Find where the given text appears and provide that cell's center as (X, Y) coordinate. 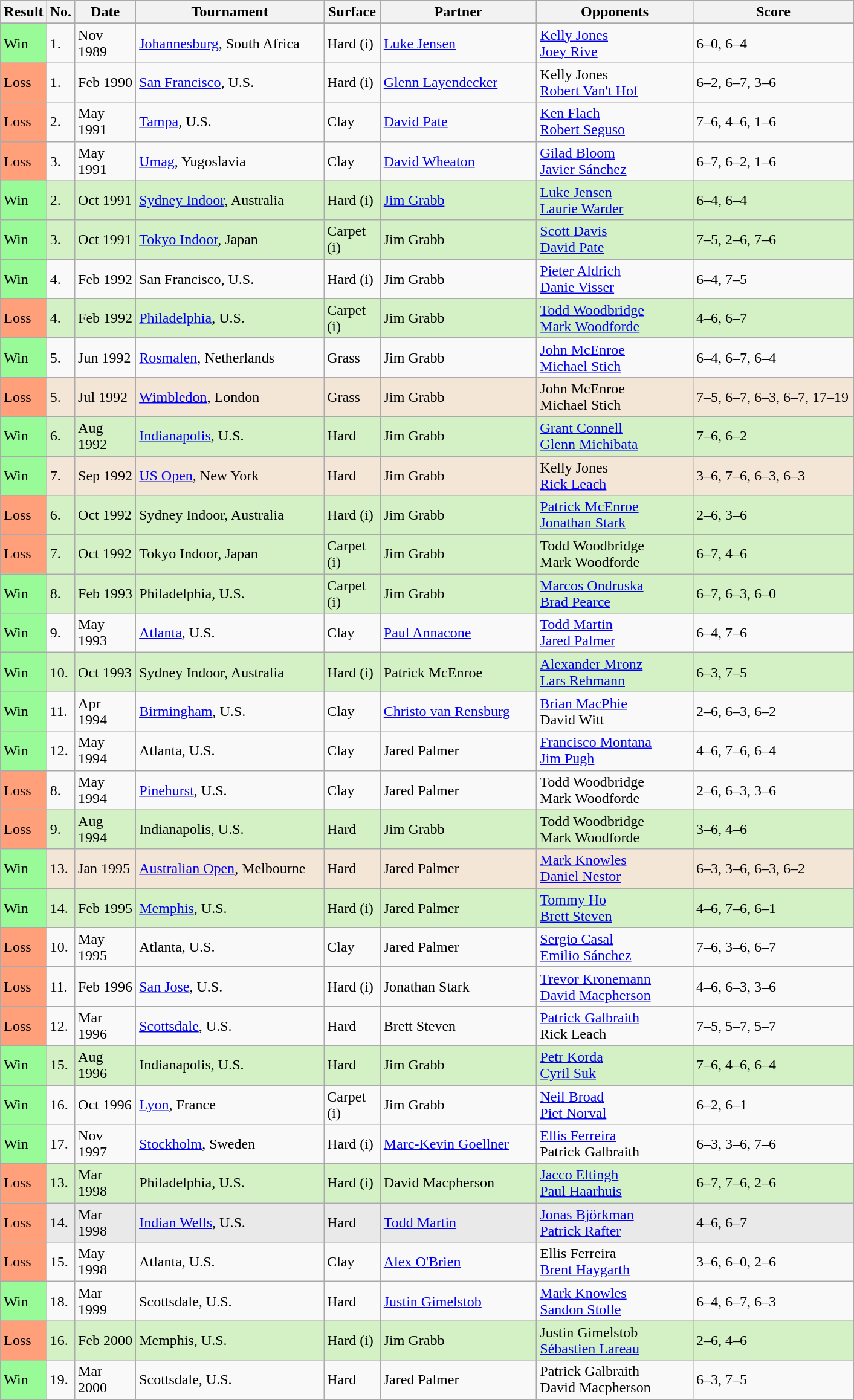
Marcos Ondruska Brad Pearce (615, 593)
Australian Open, Melbourne (230, 869)
Aug 1994 (105, 829)
Sergio Casal Emilio Sánchez (615, 947)
Stockholm, Sweden (230, 1144)
Justin Gimelstob (458, 1302)
Patrick Galbraith David Macpherson (615, 1380)
Luke Jensen (458, 44)
Nov 1989 (105, 44)
Jonathan Stark (458, 986)
Mar 1999 (105, 1302)
Feb 1990 (105, 82)
Pinehurst, U.S. (230, 790)
Ellis Ferreira Patrick Galbraith (615, 1144)
Sep 1992 (105, 475)
17. (60, 1144)
Scott Davis David Pate (615, 239)
Kelly Jones Joey Rive (615, 44)
Opponents (615, 12)
Feb 1995 (105, 908)
7–5, 5–7, 5–7 (773, 1026)
6–4, 6–4 (773, 201)
Patrick Galbraith Rick Leach (615, 1026)
6–3, 3–6, 6–3, 6–2 (773, 869)
6–2, 6–1 (773, 1105)
Marc-Kevin Goellner (458, 1144)
Feb 1993 (105, 593)
Umag, Yugoslavia (230, 161)
2–6, 6–3, 3–6 (773, 790)
Trevor Kronemann David Macpherson (615, 986)
Kelly Jones Robert Van't Hof (615, 82)
7–6, 4–6, 6–4 (773, 1065)
6–2, 6–7, 3–6 (773, 82)
Ellis Ferreira Brent Haygarth (615, 1262)
Result (24, 12)
Date (105, 12)
May 1993 (105, 633)
Todd Martin (458, 1223)
Feb 2000 (105, 1340)
Rosmalen, Netherlands (230, 358)
Oct 1996 (105, 1105)
4–6, 6–3, 3–6 (773, 986)
Mark Knowles Daniel Nestor (615, 869)
Birmingham, U.S. (230, 712)
Indian Wells, U.S. (230, 1223)
Patrick McEnroe (458, 672)
Jan 1995 (105, 869)
Aug 1992 (105, 436)
7–6, 3–6, 6–7 (773, 947)
Kelly Jones Rick Leach (615, 475)
6–4, 7–5 (773, 279)
Ken Flach Robert Seguso (615, 122)
Feb 1996 (105, 986)
2–6, 4–6 (773, 1340)
Oct 1993 (105, 672)
San Jose, U.S. (230, 986)
Score (773, 12)
Patrick McEnroe Jonathan Stark (615, 515)
3–6, 7–6, 6–3, 6–3 (773, 475)
Luke Jensen Laurie Warder (615, 201)
Jonas Björkman Patrick Rafter (615, 1223)
Nov 1997 (105, 1144)
Jun 1992 (105, 358)
Aug 1996 (105, 1065)
Partner (458, 12)
Lyon, France (230, 1105)
6–7, 6–3, 6–0 (773, 593)
David Wheaton (458, 161)
6–4, 6–7, 6–4 (773, 358)
Alexander Mronz Lars Rehmann (615, 672)
Surface (352, 12)
Tampa, U.S. (230, 122)
Mark Knowles Sandon Stolle (615, 1302)
19. (60, 1380)
Apr 1994 (105, 712)
Justin Gimelstob Sébastien Lareau (615, 1340)
May 1998 (105, 1262)
Petr Korda Cyril Suk (615, 1065)
Alex O'Brien (458, 1262)
Pieter Aldrich Danie Visser (615, 279)
Todd Martin Jared Palmer (615, 633)
Francisco Montana Jim Pugh (615, 750)
Glenn Layendecker (458, 82)
2–6, 3–6 (773, 515)
6–4, 6–7, 6–3 (773, 1302)
Wimbledon, London (230, 396)
Christo van Rensburg (458, 712)
18. (60, 1302)
6–0, 6–4 (773, 44)
Paul Annacone (458, 633)
4–6, 7–6, 6–4 (773, 750)
6–7, 7–6, 2–6 (773, 1183)
6–7, 6–2, 1–6 (773, 161)
Tournament (230, 12)
Neil Broad Piet Norval (615, 1105)
7–6, 4–6, 1–6 (773, 122)
Gilad Bloom Javier Sánchez (615, 161)
4–6, 7–6, 6–1 (773, 908)
Jul 1992 (105, 396)
Johannesburg, South Africa (230, 44)
7–5, 2–6, 7–6 (773, 239)
US Open, New York (230, 475)
Brian MacPhie David Witt (615, 712)
Brett Steven (458, 1026)
3–6, 6–0, 2–6 (773, 1262)
2–6, 6–3, 6–2 (773, 712)
6–3, 3–6, 7–6 (773, 1144)
7–5, 6–7, 6–3, 6–7, 17–19 (773, 396)
6–7, 4–6 (773, 555)
6–4, 7–6 (773, 633)
3–6, 4–6 (773, 829)
David Macpherson (458, 1183)
Tommy Ho Brett Steven (615, 908)
Grant Connell Glenn Michibata (615, 436)
May 1995 (105, 947)
David Pate (458, 122)
Mar 2000 (105, 1380)
7–6, 6–2 (773, 436)
Jacco Eltingh Paul Haarhuis (615, 1183)
No. (60, 12)
Mar 1996 (105, 1026)
